Identify which cell holds the provided text, then report its (x, y) central coordinate. 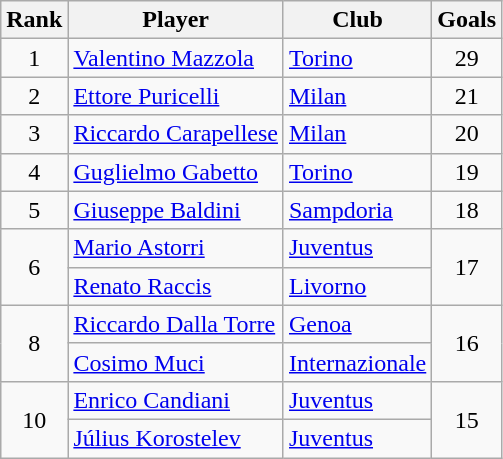
Internazionale (357, 362)
10 (34, 419)
19 (467, 172)
Sampdoria (357, 210)
8 (34, 343)
Livorno (357, 286)
Giuseppe Baldini (176, 210)
Goals (467, 20)
Guglielmo Gabetto (176, 172)
5 (34, 210)
1 (34, 58)
29 (467, 58)
Riccardo Carapellese (176, 134)
2 (34, 96)
20 (467, 134)
Rank (34, 20)
Genoa (357, 324)
16 (467, 343)
Enrico Candiani (176, 400)
Riccardo Dalla Torre (176, 324)
Player (176, 20)
Július Korostelev (176, 438)
Ettore Puricelli (176, 96)
18 (467, 210)
21 (467, 96)
Renato Raccis (176, 286)
15 (467, 419)
Valentino Mazzola (176, 58)
Cosimo Muci (176, 362)
Mario Astorri (176, 248)
4 (34, 172)
6 (34, 267)
3 (34, 134)
17 (467, 267)
Club (357, 20)
